Scan for the cell matching the given text and deliver its [X, Y] coordinate at center. 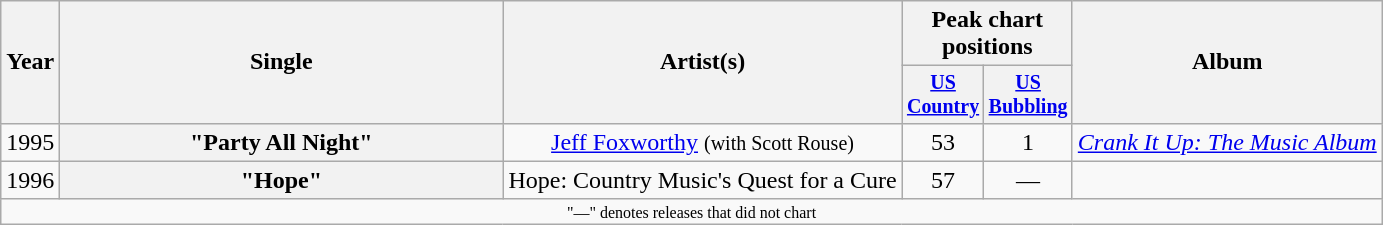
Peak chartpositions [987, 34]
US Country [943, 94]
"—" denotes releases that did not chart [692, 211]
Hope: Country Music's Quest for a Cure [702, 180]
1995 [30, 142]
"Hope" [282, 180]
Jeff Foxworthy (with Scott Rouse) [702, 142]
Crank It Up: The Music Album [1227, 142]
Artist(s) [702, 62]
1 [1028, 142]
— [1028, 180]
Single [282, 62]
53 [943, 142]
US Bubbling [1028, 94]
Year [30, 62]
1996 [30, 180]
57 [943, 180]
"Party All Night" [282, 142]
Album [1227, 62]
